Search for the cell housing the specified text and yield its (x, y) center coordinate. 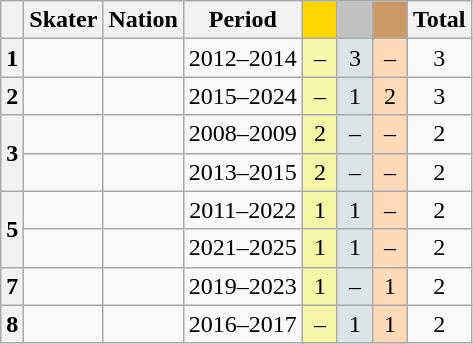
5 (12, 229)
7 (12, 286)
Nation (143, 20)
2016–2017 (242, 324)
2021–2025 (242, 248)
2011–2022 (242, 210)
Skater (64, 20)
Total (440, 20)
2008–2009 (242, 134)
2015–2024 (242, 96)
2013–2015 (242, 172)
2019–2023 (242, 286)
8 (12, 324)
2012–2014 (242, 58)
Period (242, 20)
